Search for the cell housing the specified text and yield its (x, y) center coordinate. 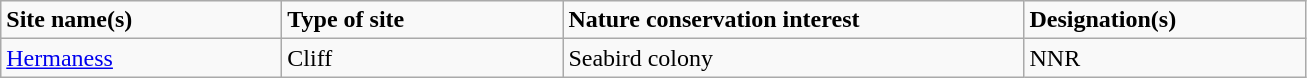
Designation(s) (1164, 20)
Seabird colony (794, 58)
NNR (1164, 58)
Type of site (422, 20)
Nature conservation interest (794, 20)
Cliff (422, 58)
Site name(s) (142, 20)
Hermaness (142, 58)
